From the cell containing the given text, extract its center point as (x, y) coordinate. 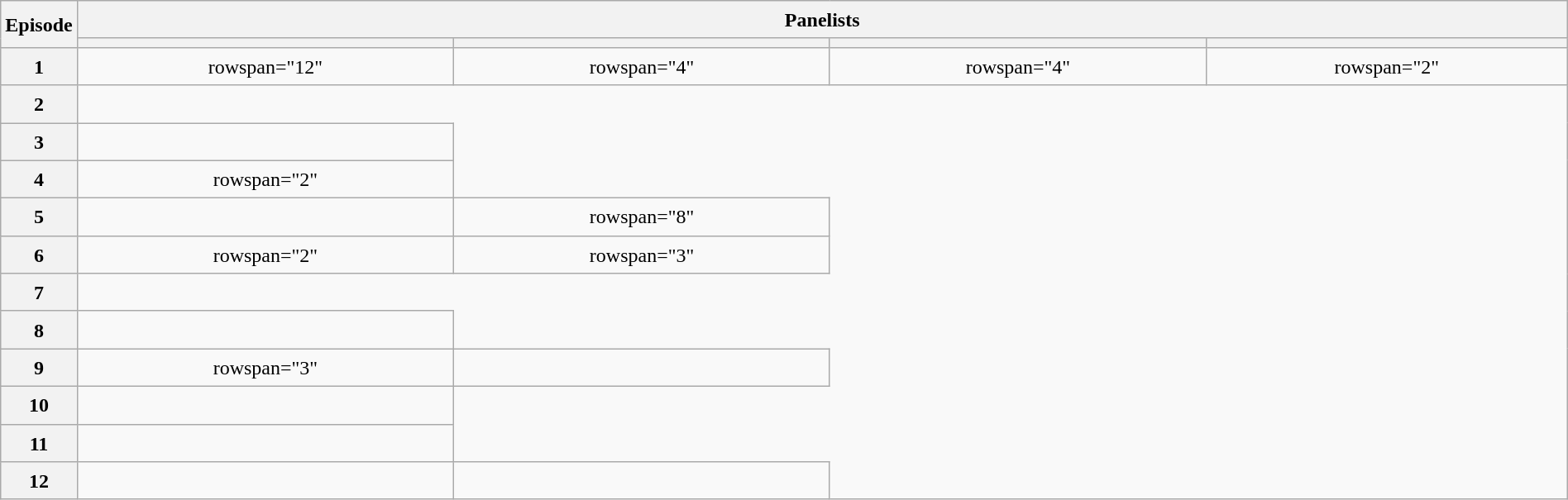
Panelists (822, 20)
4 (39, 179)
11 (39, 443)
rowspan="12" (265, 66)
5 (39, 217)
6 (39, 255)
12 (39, 481)
rowspan="8" (642, 217)
7 (39, 293)
10 (39, 405)
1 (39, 66)
Episode (39, 25)
2 (39, 104)
8 (39, 330)
3 (39, 141)
9 (39, 368)
